Find where the given text appears and provide that cell's center as [x, y] coordinate. 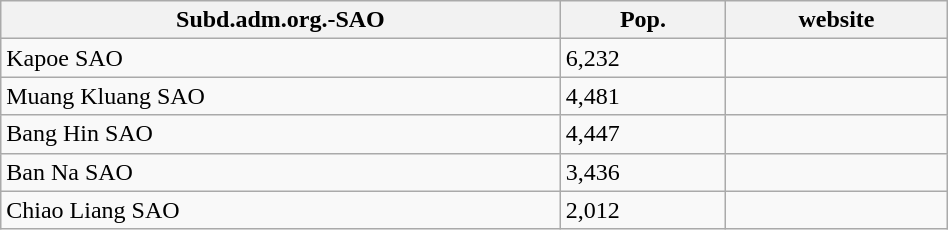
Bang Hin SAO [280, 134]
website [837, 20]
6,232 [643, 58]
Kapoe SAO [280, 58]
3,436 [643, 172]
4,481 [643, 96]
4,447 [643, 134]
Chiao Liang SAO [280, 210]
Muang Kluang SAO [280, 96]
Pop. [643, 20]
2,012 [643, 210]
Ban Na SAO [280, 172]
Subd.adm.org.-SAO [280, 20]
